Pinpoint the cell where the given text exists, returning its [x, y] midpoint coordinate. 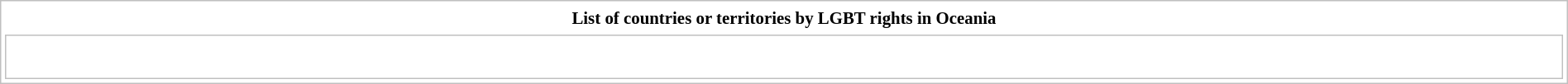
List of countries or territories by LGBT rights in Oceania [784, 18]
